Scan for the cell matching the given text and deliver its (X, Y) coordinate at center. 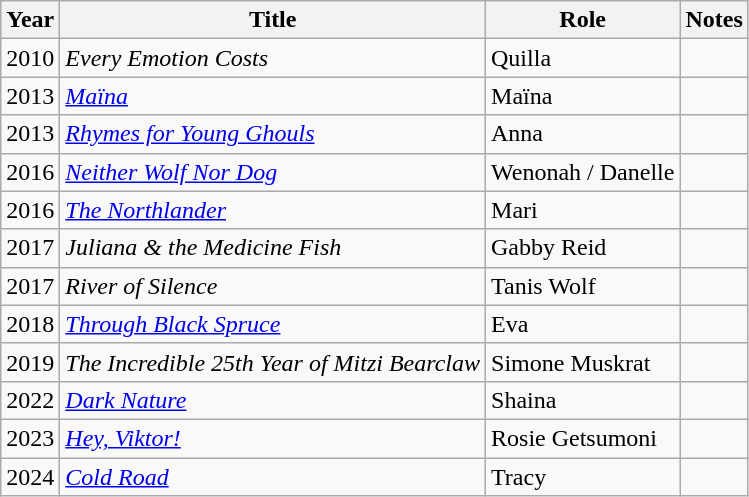
Simone Muskrat (583, 362)
Notes (714, 20)
Hey, Viktor! (273, 438)
Cold Road (273, 477)
Quilla (583, 58)
Eva (583, 324)
The Northlander (273, 210)
2023 (30, 438)
River of Silence (273, 286)
2010 (30, 58)
Wenonah / Danelle (583, 172)
Dark Nature (273, 400)
Every Emotion Costs (273, 58)
2024 (30, 477)
Anna (583, 134)
2019 (30, 362)
The Incredible 25th Year of Mitzi Bearclaw (273, 362)
Shaina (583, 400)
Role (583, 20)
Rosie Getsumoni (583, 438)
Mari (583, 210)
Rhymes for Young Ghouls (273, 134)
Tanis Wolf (583, 286)
2022 (30, 400)
Neither Wolf Nor Dog (273, 172)
Juliana & the Medicine Fish (273, 248)
Year (30, 20)
2018 (30, 324)
Title (273, 20)
Gabby Reid (583, 248)
Through Black Spruce (273, 324)
Tracy (583, 477)
